Identify which cell holds the provided text, then report its [x, y] central coordinate. 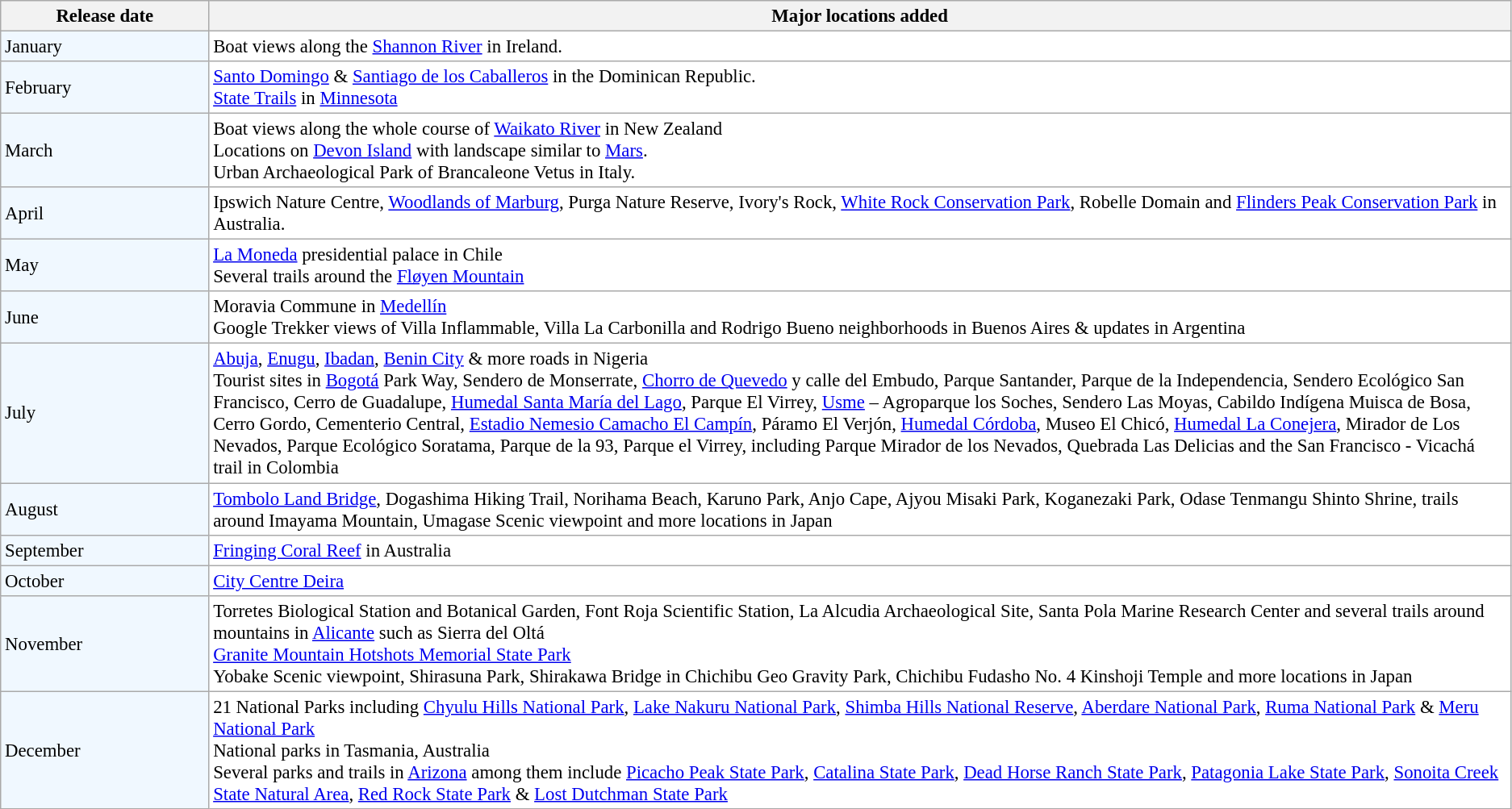
June [105, 318]
Santo Domingo & Santiago de los Caballeros in the Dominican Republic. State Trails in Minnesota [860, 87]
City Centre Deira [860, 581]
April [105, 213]
May [105, 266]
Boat views along the Shannon River in Ireland. [860, 47]
December [105, 750]
Fringing Coral Reef in Australia [860, 550]
March [105, 151]
January [105, 47]
July [105, 413]
Release date [105, 16]
October [105, 581]
November [105, 644]
February [105, 87]
September [105, 550]
Major locations added [860, 16]
La Moneda presidential palace in Chile Several trails around the Fløyen Mountain [860, 266]
August [105, 510]
